Pinpoint the cell where the given text exists, returning its [x, y] midpoint coordinate. 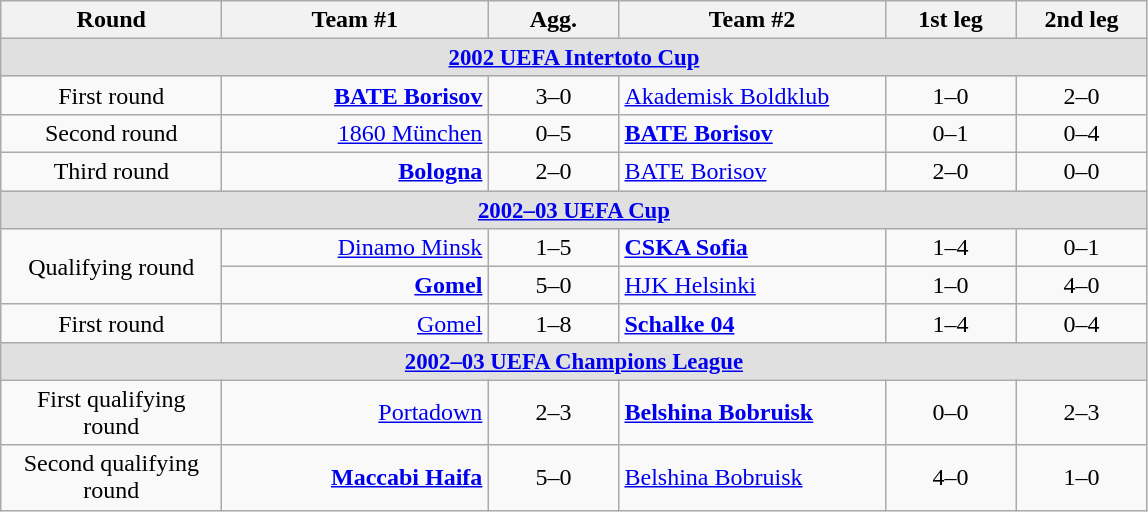
Qualifying round [112, 266]
Team #2 [752, 20]
2nd leg [1082, 20]
Agg. [554, 20]
1st leg [950, 20]
Second qualifying round [112, 478]
HJK Helsinki [752, 285]
Portadown [355, 412]
First qualifying round [112, 412]
2002 UEFA Intertoto Cup [574, 58]
Maccabi Haifa [355, 478]
1860 München [355, 133]
1–5 [554, 247]
3–0 [554, 95]
Schalke 04 [752, 323]
2002–03 UEFA Champions League [574, 361]
Team #1 [355, 20]
CSKA Sofia [752, 247]
2002–03 UEFA Cup [574, 210]
Akademisk Boldklub [752, 95]
0–5 [554, 133]
Round [112, 20]
Bologna [355, 172]
Third round [112, 172]
Dinamo Minsk [355, 247]
Second round [112, 133]
1–8 [554, 323]
